Determine the [x, y] coordinate at the center of the cell enclosing the given text.  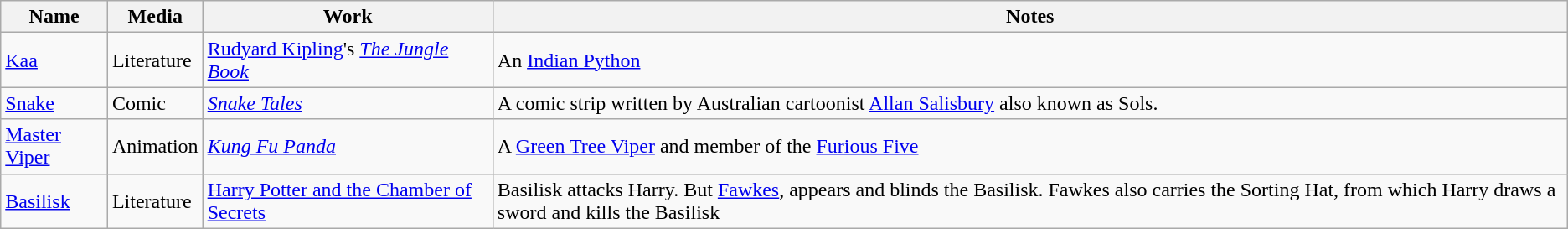
Name [54, 17]
Basilisk [54, 201]
A Green Tree Viper and member of the Furious Five [1030, 146]
An Indian Python [1030, 60]
Harry Potter and the Chamber of Secrets [348, 201]
Kung Fu Panda [348, 146]
Kaa [54, 60]
Comic [155, 103]
Media [155, 17]
Snake [54, 103]
A comic strip written by Australian cartoonist Allan Salisbury also known as Sols. [1030, 103]
Rudyard Kipling's The Jungle Book [348, 60]
Animation [155, 146]
Master Viper [54, 146]
Snake Tales [348, 103]
Notes [1030, 17]
Work [348, 17]
